From the cell containing the given text, extract its center point as (x, y) coordinate. 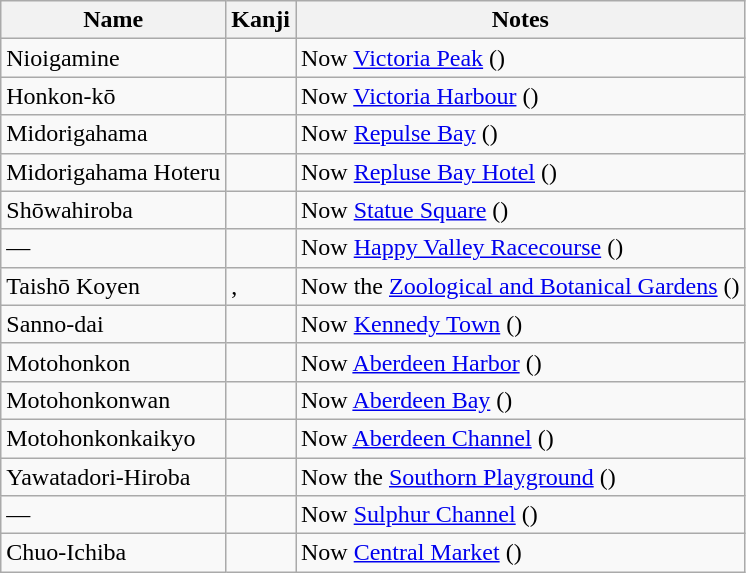
Now Repulse Bay () (521, 134)
Motohonkon (114, 362)
Sanno-dai (114, 324)
, (261, 286)
Shōwahiroba (114, 210)
Now the Southorn Playground () (521, 477)
Now Aberdeen Harbor () (521, 362)
Now Aberdeen Bay () (521, 400)
Kanji (261, 20)
Now Aberdeen Channel () (521, 438)
Yawatadori-Hiroba (114, 477)
Honkon-kō (114, 96)
Now Repluse Bay Hotel () (521, 172)
Now Happy Valley Racecourse () (521, 248)
Now Kennedy Town () (521, 324)
Now Central Market () (521, 553)
Midorigahama (114, 134)
Notes (521, 20)
Chuo-Ichiba (114, 553)
Now Sulphur Channel () (521, 515)
Now Statue Square () (521, 210)
Now Victoria Peak () (521, 58)
Nioigamine (114, 58)
Motohonkonwan (114, 400)
Midorigahama Hoteru (114, 172)
Now Victoria Harbour () (521, 96)
Now the Zoological and Botanical Gardens () (521, 286)
Taishō Koyen (114, 286)
Motohonkonkaikyo (114, 438)
Name (114, 20)
